Output the [X, Y] coordinate of the center of the cell containing the given text.  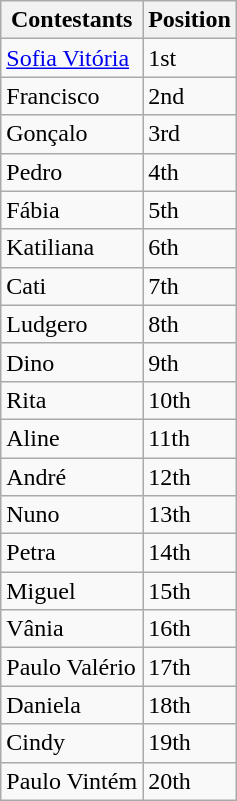
13th [190, 515]
Paulo Vintém [72, 781]
8th [190, 324]
Nuno [72, 515]
17th [190, 667]
Ludgero [72, 324]
Miguel [72, 591]
Vânia [72, 629]
Gonçalo [72, 134]
4th [190, 172]
3rd [190, 134]
5th [190, 210]
2nd [190, 96]
Katiliana [72, 248]
16th [190, 629]
Rita [72, 400]
Aline [72, 438]
Sofia Vitória [72, 58]
Pedro [72, 172]
Contestants [72, 20]
10th [190, 400]
11th [190, 438]
12th [190, 477]
André [72, 477]
Francisco [72, 96]
Petra [72, 553]
9th [190, 362]
19th [190, 743]
Cati [72, 286]
Paulo Valério [72, 667]
7th [190, 286]
Position [190, 20]
Cindy [72, 743]
Dino [72, 362]
20th [190, 781]
6th [190, 248]
15th [190, 591]
1st [190, 58]
18th [190, 705]
Daniela [72, 705]
Fábia [72, 210]
14th [190, 553]
